Capture the cell that displays the provided text and extract its (X, Y) central coordinate. 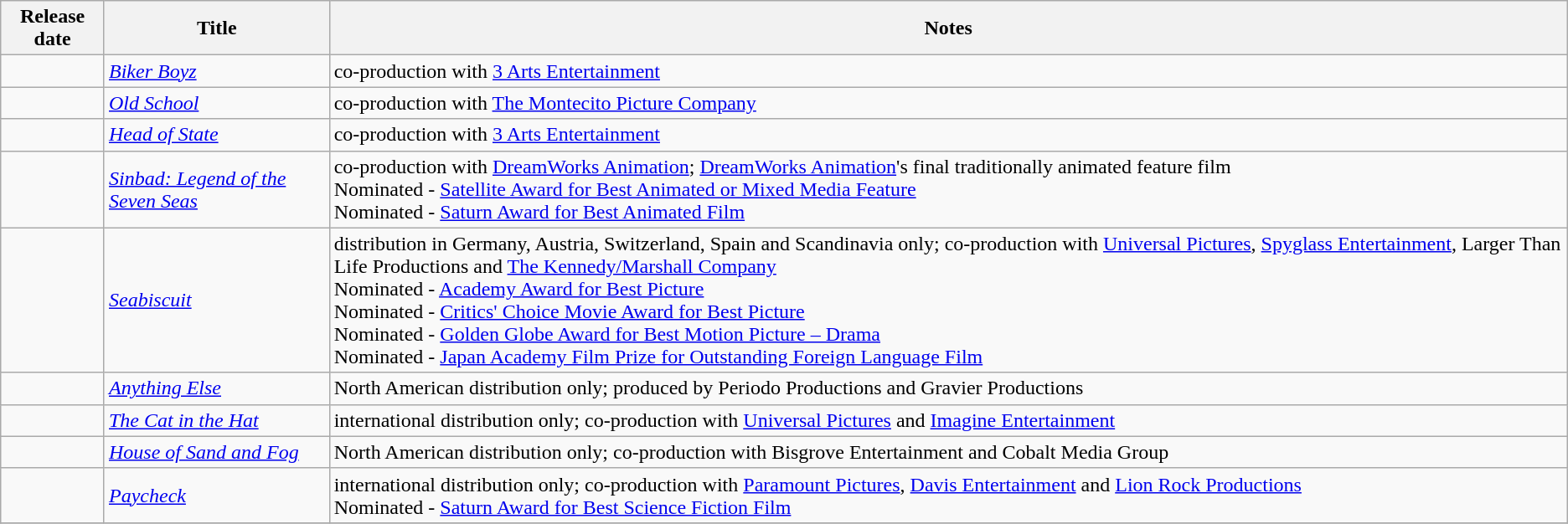
Anything Else (216, 388)
Paycheck (216, 496)
Release date (53, 28)
international distribution only; co-production with Universal Pictures and Imagine Entertainment (948, 420)
co-production with The Montecito Picture Company (948, 103)
The Cat in the Hat (216, 420)
Seabiscuit (216, 300)
Title (216, 28)
Old School (216, 103)
Notes (948, 28)
Sinbad: Legend of the Seven Seas (216, 189)
Head of State (216, 135)
North American distribution only; produced by Periodo Productions and Gravier Productions (948, 388)
House of Sand and Fog (216, 452)
North American distribution only; co-production with Bisgrove Entertainment and Cobalt Media Group (948, 452)
Biker Boyz (216, 71)
